Extract the [x, y] coordinate from the center of the cell holding the provided text.  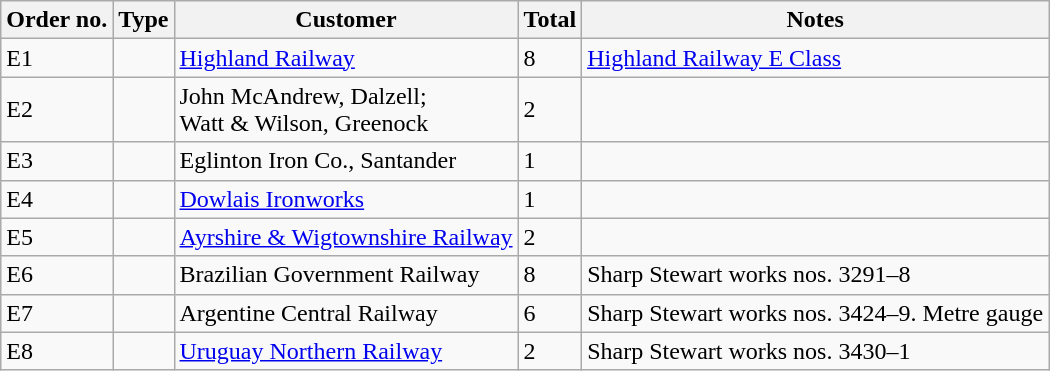
Sharp Stewart works nos. 3291–8 [816, 275]
6 [550, 313]
Dowlais Ironworks [346, 199]
E1 [57, 58]
E5 [57, 237]
Brazilian Government Railway [346, 275]
Highland Railway E Class [816, 58]
E3 [57, 161]
E4 [57, 199]
Uruguay Northern Railway [346, 351]
Highland Railway [346, 58]
E7 [57, 313]
Customer [346, 20]
E8 [57, 351]
Type [144, 20]
Total [550, 20]
E2 [57, 110]
E6 [57, 275]
Ayrshire & Wigtownshire Railway [346, 237]
Sharp Stewart works nos. 3430–1 [816, 351]
Argentine Central Railway [346, 313]
Sharp Stewart works nos. 3424–9. Metre gauge [816, 313]
John McAndrew, Dalzell;Watt & Wilson, Greenock [346, 110]
Notes [816, 20]
Order no. [57, 20]
Eglinton Iron Co., Santander [346, 161]
